Identify which cell holds the provided text, then report its (x, y) central coordinate. 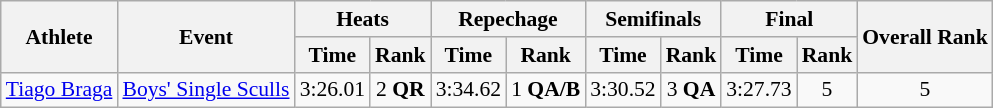
Boys' Single Sculls (206, 90)
Semifinals (653, 19)
Event (206, 36)
Heats (363, 19)
3:27.73 (758, 90)
Final (789, 19)
1 QA/B (546, 90)
2 QR (400, 90)
3:26.01 (332, 90)
3:30.52 (622, 90)
Overall Rank (924, 36)
Repechage (508, 19)
3 QA (692, 90)
Tiago Braga (60, 90)
Athlete (60, 36)
3:34.62 (468, 90)
